Capture the cell that displays the provided text and extract its [X, Y] central coordinate. 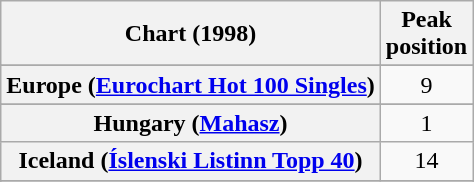
Hungary (Mahasz) [191, 123]
Europe (Eurochart Hot 100 Singles) [191, 85]
1 [426, 123]
Peakposition [426, 34]
14 [426, 161]
Iceland (Íslenski Listinn Topp 40) [191, 161]
Chart (1998) [191, 34]
9 [426, 85]
